From the cell containing the given text, extract its center point as (X, Y) coordinate. 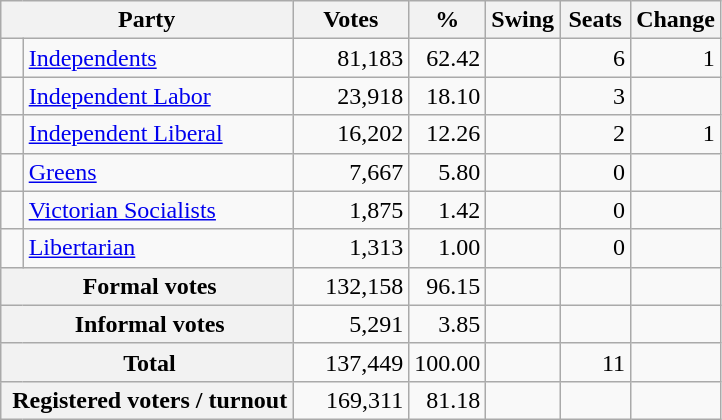
62.42 (448, 58)
1,875 (351, 210)
Libertarian (158, 248)
1.42 (448, 210)
2 (596, 134)
18.10 (448, 96)
Change (676, 20)
5,291 (351, 324)
137,449 (351, 362)
Swing (523, 20)
Greens (158, 172)
3.85 (448, 324)
81.18 (448, 400)
6 (596, 58)
% (448, 20)
Independent Labor (158, 96)
12.26 (448, 134)
Party (147, 20)
132,158 (351, 286)
Registered voters / turnout (147, 400)
81,183 (351, 58)
7,667 (351, 172)
Seats (596, 20)
3 (596, 96)
Informal votes (147, 324)
Votes (351, 20)
Independents (158, 58)
5.80 (448, 172)
1,313 (351, 248)
96.15 (448, 286)
Formal votes (147, 286)
Victorian Socialists (158, 210)
169,311 (351, 400)
1.00 (448, 248)
11 (596, 362)
23,918 (351, 96)
16,202 (351, 134)
Independent Liberal (158, 134)
100.00 (448, 362)
Total (147, 362)
